Identify which cell holds the provided text, then report its (X, Y) central coordinate. 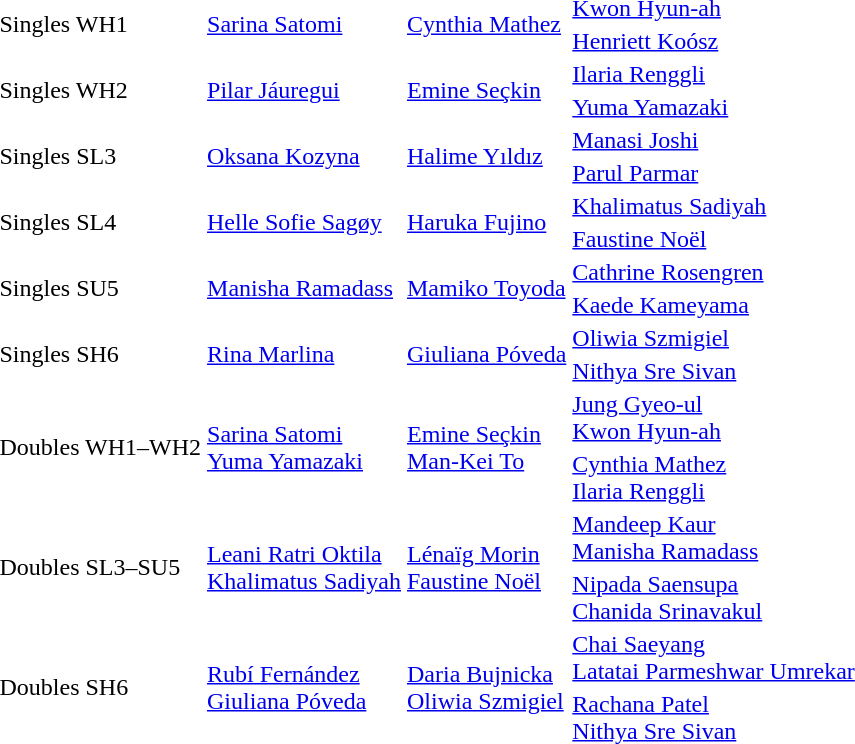
Sarina Satomi Yuma Yamazaki (304, 448)
Haruka Fujino (487, 222)
Mamiko Toyoda (487, 288)
Emine Seçkin Man-Kei To (487, 448)
Lénaïg Morin Faustine Noël (487, 568)
Halime Yıldız (487, 156)
Rina Marlina (304, 354)
Manisha Ramadass (304, 288)
Oksana Kozyna (304, 156)
Emine Seçkin (487, 90)
Helle Sofie Sagøy (304, 222)
Giuliana Póveda (487, 354)
Leani Ratri Oktila Khalimatus Sadiyah (304, 568)
Pilar Jáuregui (304, 90)
